Locate the cell with the specified text and output its (x, y) center coordinate. 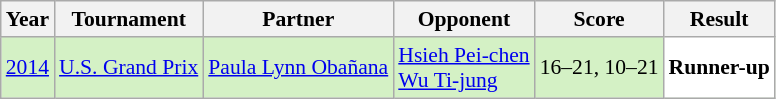
2014 (28, 68)
Hsieh Pei-chen Wu Ti-jung (464, 68)
Partner (298, 19)
Runner-up (720, 68)
Result (720, 19)
Year (28, 19)
U.S. Grand Prix (128, 68)
Tournament (128, 19)
Opponent (464, 19)
Paula Lynn Obañana (298, 68)
16–21, 10–21 (600, 68)
Score (600, 19)
